Identify which cell holds the provided text, then report its [X, Y] central coordinate. 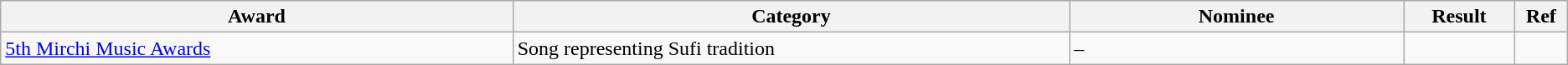
Category [791, 17]
5th Mirchi Music Awards [256, 48]
Song representing Sufi tradition [791, 48]
– [1236, 48]
Result [1459, 17]
Nominee [1236, 17]
Award [256, 17]
Ref [1541, 17]
